Detect which cell encompasses the target text, then output its (x, y) center coordinate. 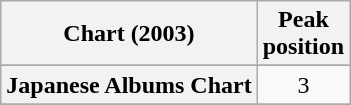
Japanese Albums Chart (129, 85)
Chart (2003) (129, 34)
3 (303, 85)
Peakposition (303, 34)
